Capture the cell that displays the provided text and extract its (x, y) central coordinate. 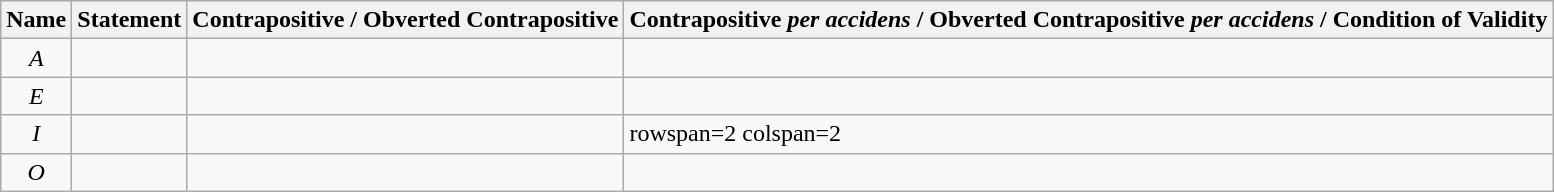
A (36, 58)
I (36, 134)
Contrapositive per accidens / Obverted Contrapositive per accidens / Condition of Validity (1088, 20)
Name (36, 20)
Contrapositive / Obverted Contrapositive (406, 20)
rowspan=2 colspan=2 (1088, 134)
E (36, 96)
O (36, 172)
Statement (130, 20)
